Output the [X, Y] coordinate of the center of the cell containing the given text.  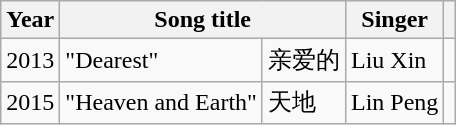
Song title [203, 20]
2015 [30, 102]
亲爱的 [304, 60]
Lin Peng [394, 102]
"Dearest" [162, 60]
Liu Xin [394, 60]
Singer [394, 20]
"Heaven and Earth" [162, 102]
2013 [30, 60]
天地 [304, 102]
Year [30, 20]
